From the cell containing the given text, extract its center point as [x, y] coordinate. 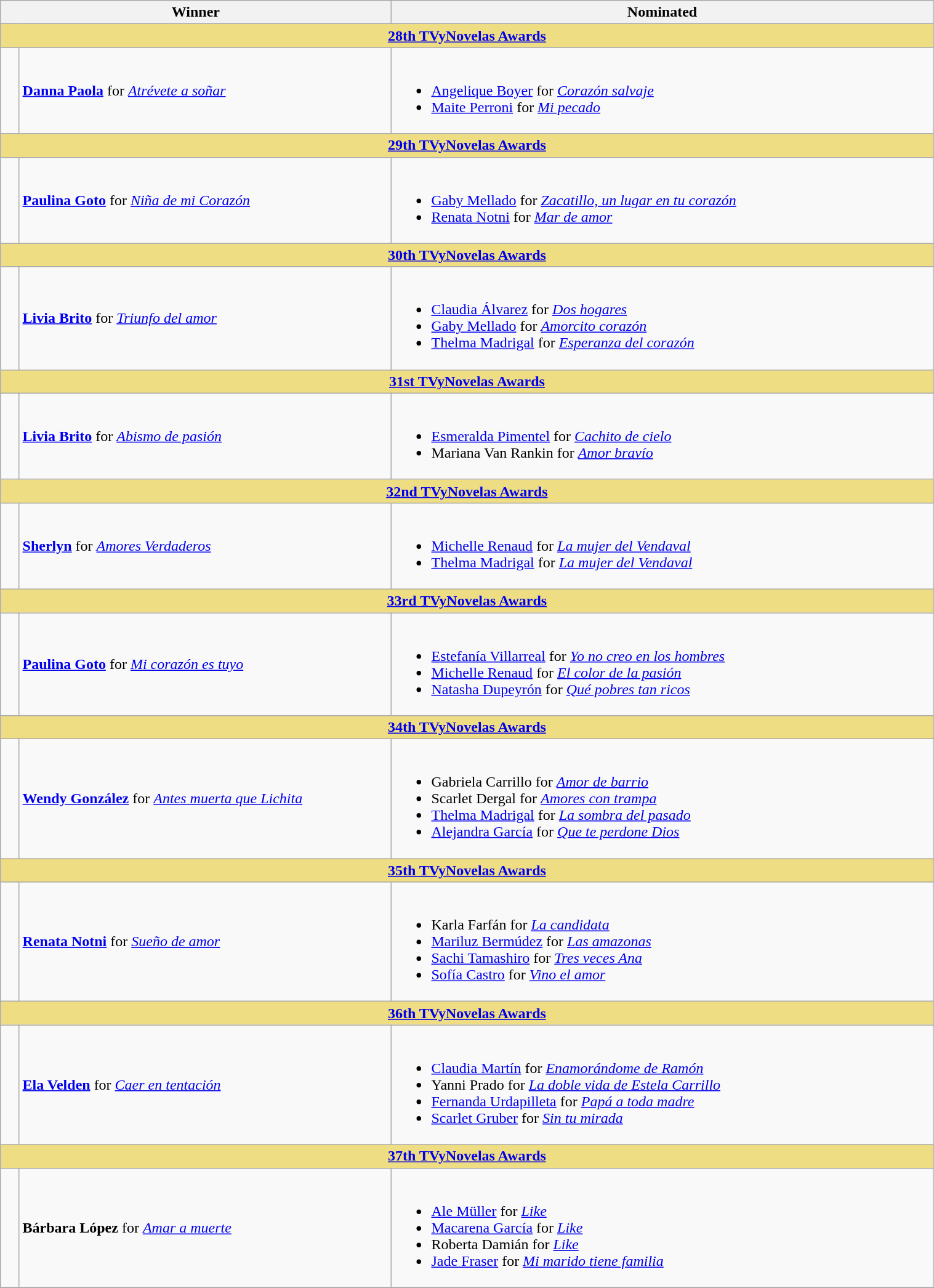
Michelle Renaud for La mujer del VendavalThelma Madrigal for La mujer del Vendaval [662, 546]
Winner [196, 12]
32nd TVyNovelas Awards [467, 491]
33rd TVyNovelas Awards [467, 601]
Renata Notni for Sueño de amor [205, 942]
Sherlyn for Amores Verdaderos [205, 546]
30th TVyNovelas Awards [467, 255]
34th TVyNovelas Awards [467, 727]
29th TVyNovelas Awards [467, 145]
Esmeralda Pimentel for Cachito de cieloMariana Van Rankin for Amor bravío [662, 436]
31st TVyNovelas Awards [467, 381]
Karla Farfán for La candidataMariluz Bermúdez for Las amazonasSachi Tamashiro for Tres veces AnaSofía Castro for Vino el amor [662, 942]
Gaby Mellado for Zacatillo, un lugar en tu corazónRenata Notni for Mar de amor [662, 200]
Angelique Boyer for Corazón salvajeMaite Perroni for Mi pecado [662, 91]
28th TVyNovelas Awards [467, 36]
Nominated [662, 12]
36th TVyNovelas Awards [467, 1013]
35th TVyNovelas Awards [467, 870]
Bárbara López for Amar a muerte [205, 1228]
Estefanía Villarreal for Yo no creo en los hombresMichelle Renaud for El color de la pasiónNatasha Dupeyrón for Qué pobres tan ricos [662, 664]
Livia Brito for Abismo de pasión [205, 436]
Ela Velden for Caer en tentación [205, 1085]
Paulina Goto for Niña de mi Corazón [205, 200]
Paulina Goto for Mi corazón es tuyo [205, 664]
Ale Müller for LikeMacarena García for LikeRoberta Damián for LikeJade Fraser for Mi marido tiene familia [662, 1228]
Livia Brito for Triunfo del amor [205, 318]
37th TVyNovelas Awards [467, 1156]
Claudia Álvarez for Dos hogaresGaby Mellado for Amorcito corazónThelma Madrigal for Esperanza del corazón [662, 318]
Danna Paola for Atrévete a soñar [205, 91]
Wendy González for Antes muerta que Lichita [205, 799]
